Provide the (X, Y) coordinate of the cell's center where the given text is located.  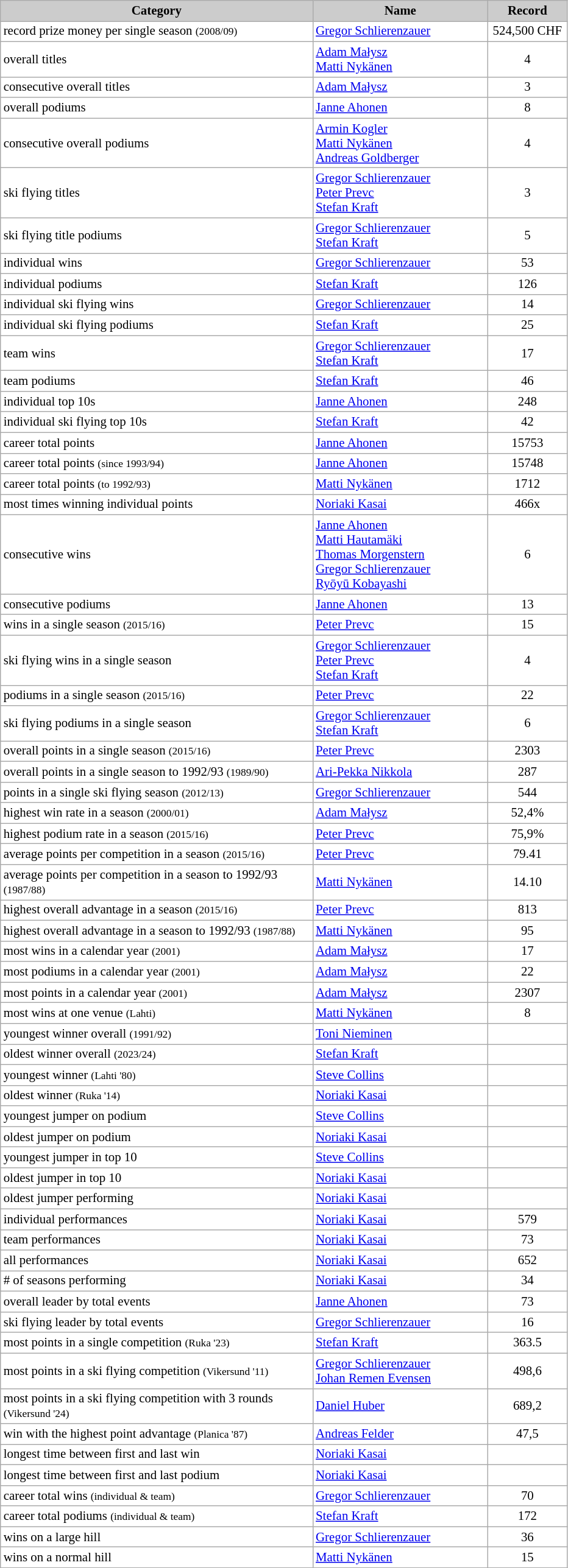
longest time between first and last win (157, 1455)
5 (527, 236)
172 (527, 1516)
wins on a normal hill (157, 1558)
# of seasons performing (157, 1281)
most points in a single competition (Ruka '23) (157, 1343)
14.10 (527, 882)
overall titles (157, 59)
75,9% (527, 834)
Ari-Pekka Nikkola (400, 772)
ski flying wins in a single season (157, 660)
652 (527, 1260)
2307 (527, 993)
Category (157, 11)
win with the highest point advantage (Planica '87) (157, 1434)
consecutive overall podiums (157, 143)
individual top 10s (157, 401)
consecutive podiums (157, 604)
95 (527, 930)
16 (527, 1322)
ski flying title podiums (157, 236)
individual performances (157, 1219)
Toni Nieminen (400, 1034)
15753 (527, 443)
126 (527, 284)
Adam Małysz Matti Nykänen (400, 59)
consecutive wins (157, 555)
most wins in a calendar year (2001) (157, 951)
individual ski flying wins (157, 304)
ski flying leader by total events (157, 1322)
career total points (157, 443)
25 (527, 325)
highest overall advantage in a season to 1992/93 (1987/88) (157, 930)
youngest jumper on podium (157, 1116)
70 (527, 1496)
longest time between first and last podium (157, 1475)
points in a single ski flying season (2012/13) (157, 792)
team wins (157, 353)
689,2 (527, 1406)
15748 (527, 463)
Andreas Felder (400, 1434)
oldest jumper on podium (157, 1137)
524,500 CHF (527, 31)
363.5 (527, 1343)
individual wins (157, 263)
36 (527, 1537)
overall points in a single season (2015/16) (157, 751)
13 (527, 604)
overall points in a single season to 1992/93 (1989/90) (157, 772)
all performances (157, 1260)
oldest winner (Ruka '14) (157, 1095)
most points in a ski flying competition with 3 rounds (Vikersund '24) (157, 1406)
Record (527, 11)
individual ski flying top 10s (157, 422)
Armin Kogler Matti Nykänen Andreas Goldberger (400, 143)
individual podiums (157, 284)
46 (527, 381)
498,6 (527, 1371)
2303 (527, 751)
Gregor Schlierenzauer Johan Remen Evensen (400, 1371)
podiums in a single season (2015/16) (157, 695)
579 (527, 1219)
Name (400, 11)
1712 (527, 484)
most podiums in a calendar year (2001) (157, 972)
overall leader by total events (157, 1302)
287 (527, 772)
34 (527, 1281)
oldest winner overall (2023/24) (157, 1054)
248 (527, 401)
14 (527, 304)
52,4% (527, 813)
813 (527, 910)
most points in a calendar year (2001) (157, 993)
53 (527, 263)
career total points (to 1992/93) (157, 484)
career total points (since 1993/94) (157, 463)
most times winning individual points (157, 505)
youngest winner overall (1991/92) (157, 1034)
42 (527, 422)
highest podium rate in a season (2015/16) (157, 834)
youngest winner (Lahti '80) (157, 1075)
79.41 (527, 854)
Janne Ahonen Matti Hautamäki Thomas Morgenstern Gregor Schlierenzauer Ryōyū Kobayashi (400, 555)
ski flying titles (157, 193)
career total podiums (individual & team) (157, 1516)
team performances (157, 1240)
record prize money per single season (2008/09) (157, 31)
466x (527, 505)
team podiums (157, 381)
oldest jumper in top 10 (157, 1178)
consecutive overall titles (157, 87)
544 (527, 792)
highest overall advantage in a season (2015/16) (157, 910)
individual ski flying podiums (157, 325)
ski flying podiums in a single season (157, 723)
highest win rate in a season (2000/01) (157, 813)
Daniel Huber (400, 1406)
oldest jumper performing (157, 1198)
most points in a ski flying competition (Vikersund '11) (157, 1371)
average points per competition in a season to 1992/93 (1987/88) (157, 882)
youngest jumper in top 10 (157, 1158)
wins in a single season (2015/16) (157, 625)
47,5 (527, 1434)
average points per competition in a season (2015/16) (157, 854)
career total wins (individual & team) (157, 1496)
overall podiums (157, 108)
most wins at one venue (Lahti) (157, 1013)
wins on a large hill (157, 1537)
